Detect which cell encompasses the target text, then output its [x, y] center coordinate. 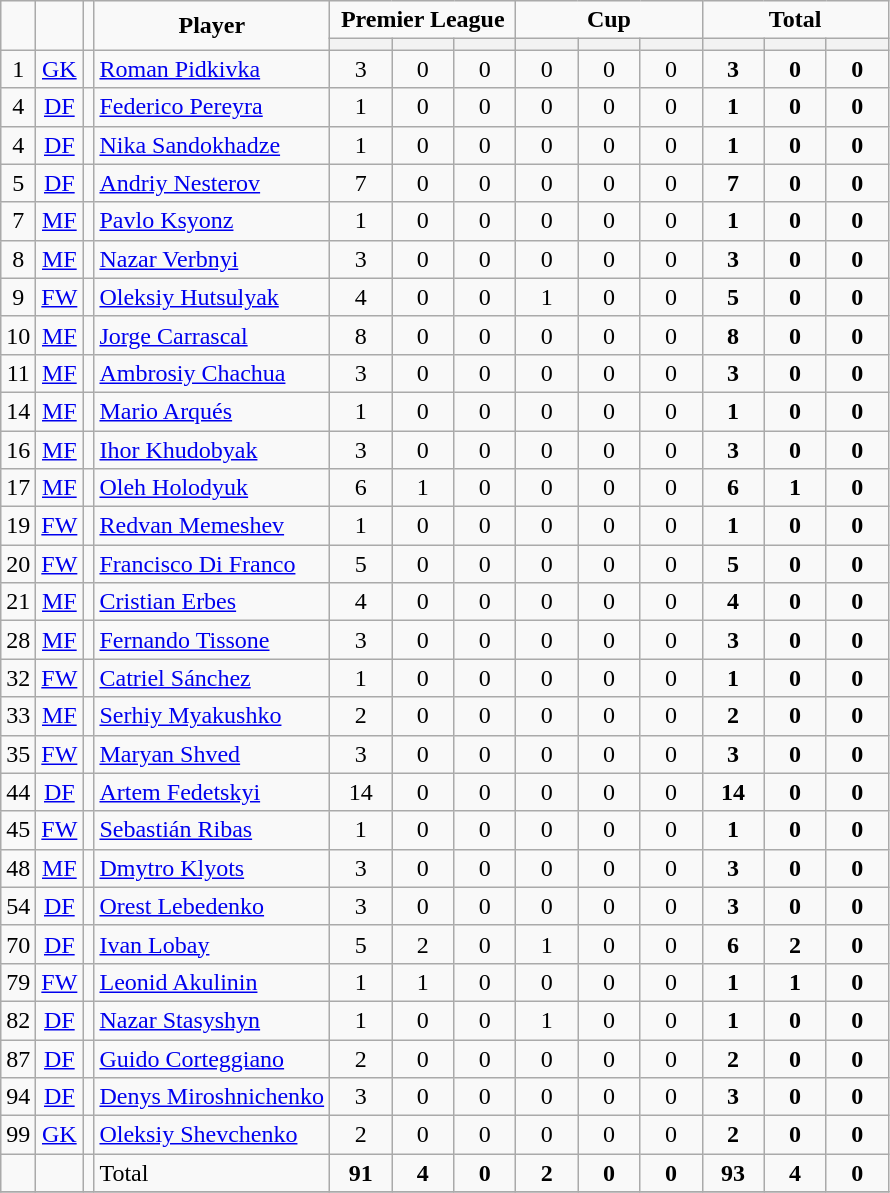
Maryan Shved [212, 754]
Dmytro Klyots [212, 868]
16 [18, 449]
79 [18, 982]
20 [18, 564]
Catriel Sánchez [212, 678]
Fernando Tissone [212, 640]
Mario Arqués [212, 411]
Leonid Akulinin [212, 982]
48 [18, 868]
Denys Miroshnichenko [212, 1097]
45 [18, 830]
Roman Pidkivka [212, 69]
93 [733, 1173]
Ambrosiy Chachua [212, 373]
32 [18, 678]
Pavlo Ksyonz [212, 221]
Sebastián Ribas [212, 830]
Player [212, 26]
Nazar Stasyshyn [212, 1020]
Guido Corteggiano [212, 1059]
21 [18, 602]
Cristian Erbes [212, 602]
91 [361, 1173]
54 [18, 906]
33 [18, 716]
Jorge Carrascal [212, 335]
99 [18, 1135]
Oleksiy Hutsulyak [212, 297]
35 [18, 754]
Cup [609, 20]
Serhiy Myakushko [212, 716]
Ihor Khudobyak [212, 449]
Oleksiy Shevchenko [212, 1135]
17 [18, 488]
Orest Lebedenko [212, 906]
Ivan Lobay [212, 944]
11 [18, 373]
Nika Sandokhadze [212, 145]
Nazar Verbnyi [212, 259]
94 [18, 1097]
28 [18, 640]
10 [18, 335]
87 [18, 1059]
44 [18, 792]
82 [18, 1020]
Francisco Di Franco [212, 564]
Federico Pereyra [212, 107]
Redvan Memeshev [212, 526]
19 [18, 526]
70 [18, 944]
Premier League [423, 20]
Artem Fedetskyi [212, 792]
Andriy Nesterov [212, 183]
9 [18, 297]
Oleh Holodyuk [212, 488]
